Extract the (X, Y) coordinate from the center of the cell holding the provided text.  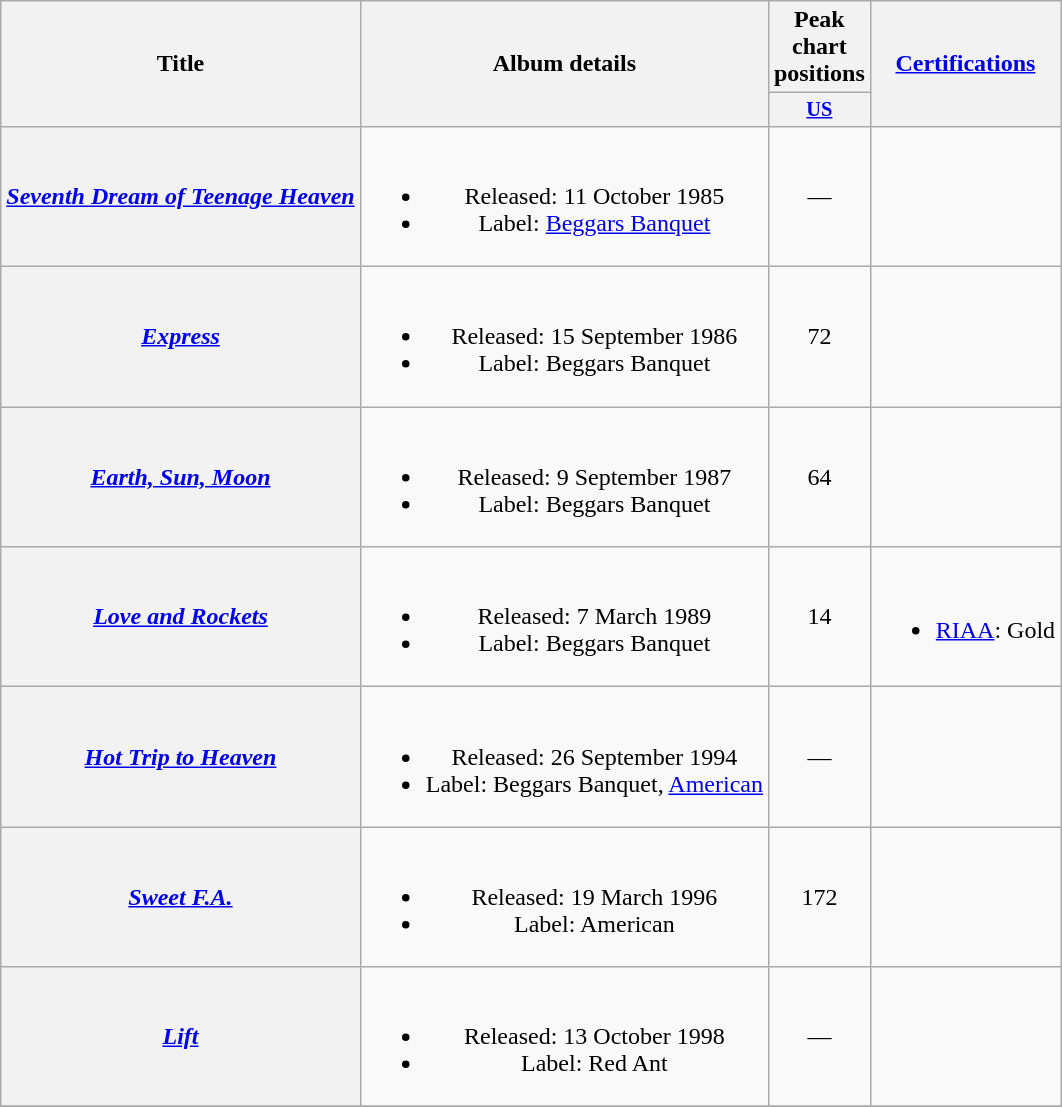
US (819, 110)
Released: 7 March 1989Label: Beggars Banquet (564, 617)
Express (180, 337)
Released: 11 October 1985Label: Beggars Banquet (564, 196)
Hot Trip to Heaven (180, 757)
Released: 15 September 1986Label: Beggars Banquet (564, 337)
Released: 19 March 1996Label: American (564, 897)
Peak chart positions (819, 47)
Released: 26 September 1994Label: Beggars Banquet, American (564, 757)
14 (819, 617)
Released: 9 September 1987Label: Beggars Banquet (564, 477)
Album details (564, 64)
64 (819, 477)
Released: 13 October 1998Label: Red Ant (564, 1037)
RIAA: Gold (965, 617)
Love and Rockets (180, 617)
Sweet F.A. (180, 897)
Title (180, 64)
172 (819, 897)
Earth, Sun, Moon (180, 477)
Lift (180, 1037)
Certifications (965, 64)
72 (819, 337)
Seventh Dream of Teenage Heaven (180, 196)
